From the cell containing the given text, extract its center point as (x, y) coordinate. 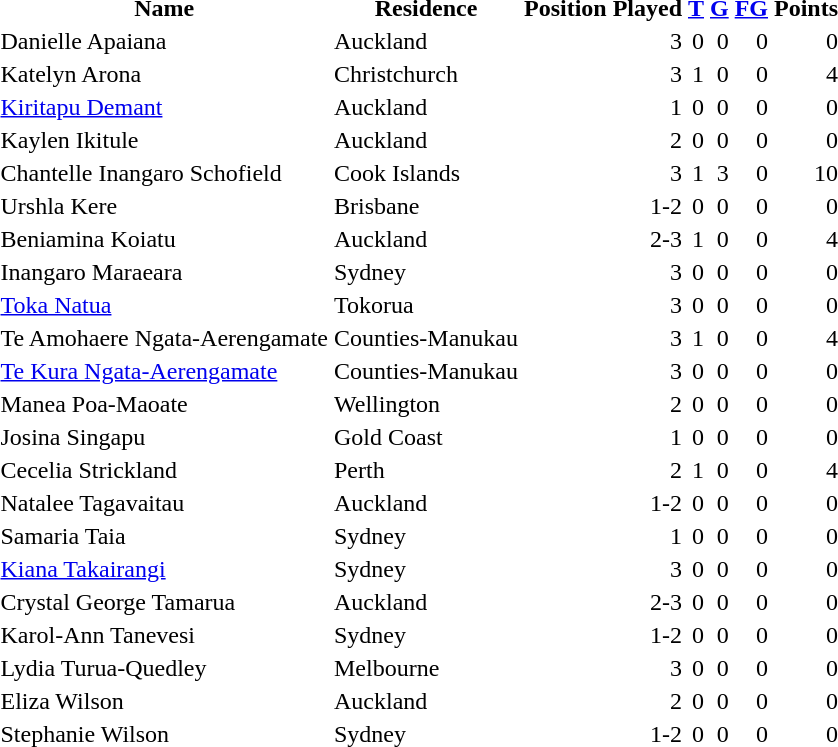
Gold Coast (426, 437)
Cook Islands (426, 173)
Perth (426, 470)
Melbourne (426, 668)
Wellington (426, 404)
Tokorua (426, 305)
Brisbane (426, 206)
Christchurch (426, 74)
